Return the (X, Y) coordinate for the center point of the cell that contains the specified text.  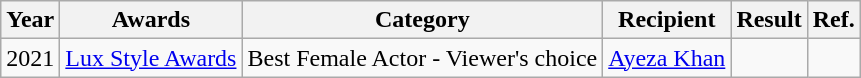
Category (422, 20)
Ayeza Khan (667, 58)
Awards (151, 20)
Ref. (834, 20)
Year (30, 20)
Best Female Actor - Viewer's choice (422, 58)
Result (769, 20)
2021 (30, 58)
Recipient (667, 20)
Lux Style Awards (151, 58)
